Determine the (X, Y) coordinate at the center of the cell enclosing the given text.  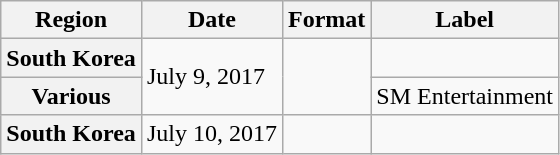
Region (72, 20)
Date (212, 20)
July 9, 2017 (212, 77)
Label (465, 20)
Format (326, 20)
SM Entertainment (465, 96)
Various (72, 96)
July 10, 2017 (212, 134)
